For the text-containing cell, return its midpoint in (X, Y) coordinate format. 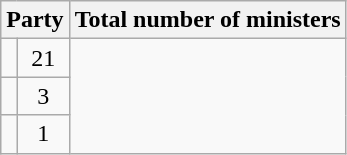
1 (43, 134)
21 (43, 58)
Total number of ministers (208, 20)
Party (35, 20)
3 (43, 96)
